Extract the [X, Y] coordinate from the center of the cell holding the provided text.  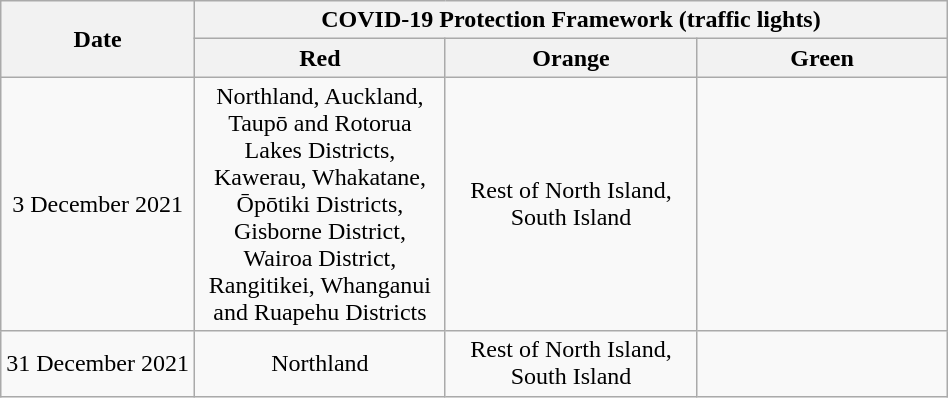
Orange [570, 58]
COVID-19 Protection Framework (traffic lights) [570, 20]
Date [98, 39]
Northland [320, 364]
Green [822, 58]
31 December 2021 [98, 364]
Red [320, 58]
3 December 2021 [98, 204]
